Find where the given text appears and provide that cell's center as (x, y) coordinate. 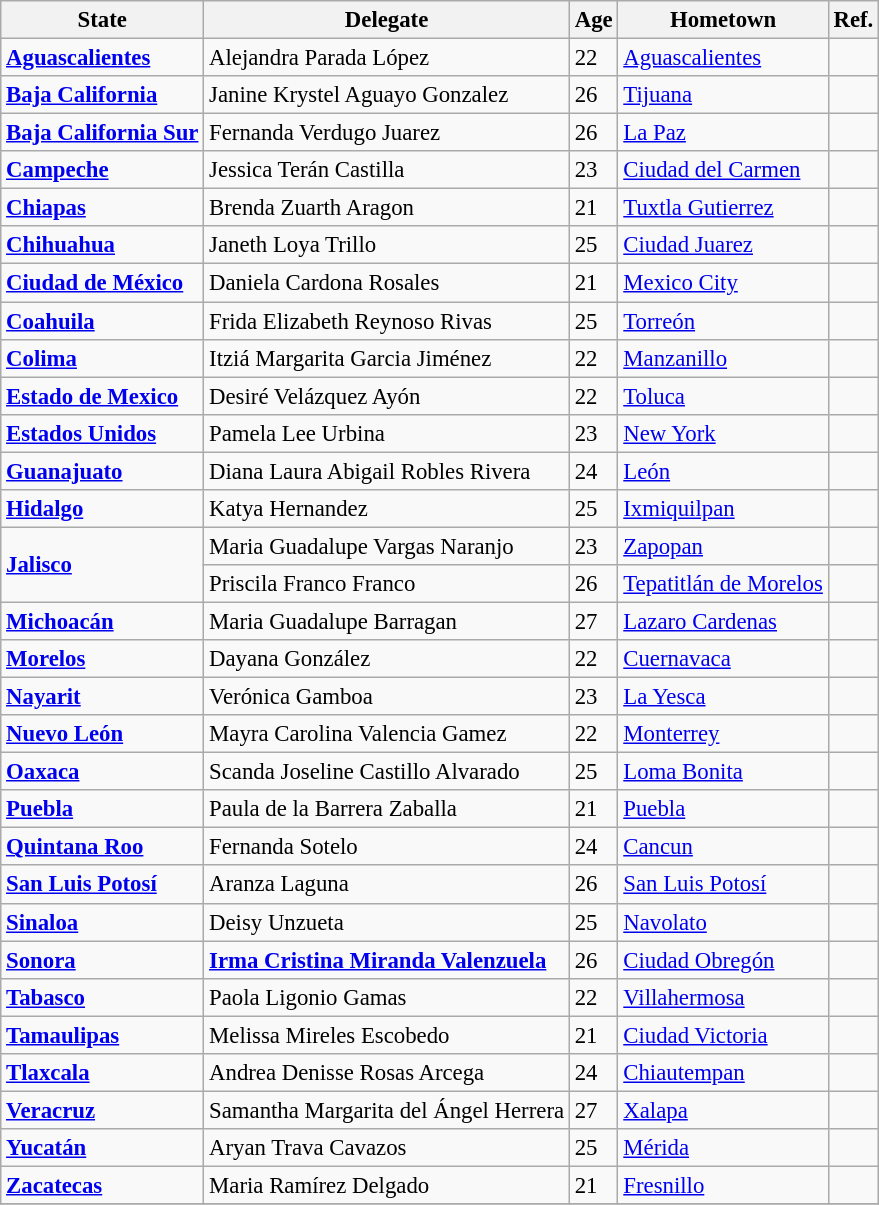
State (102, 20)
Age (594, 20)
Ciudad Juarez (723, 245)
Maria Guadalupe Vargas Naranjo (387, 546)
Itziá Margarita Garcia Jiménez (387, 358)
Priscila Franco Franco (387, 584)
New York (723, 433)
Daniela Cardona Rosales (387, 283)
Ciudad Obregón (723, 960)
Pamela Lee Urbina (387, 433)
Desiré Velázquez Ayón (387, 396)
Toluca (723, 396)
Chihuahua (102, 245)
Paola Ligonio Gamas (387, 997)
Tamaulipas (102, 1035)
Coahuila (102, 321)
Monterrey (723, 734)
León (723, 471)
Maria Ramírez Delgado (387, 1185)
Deisy Unzueta (387, 922)
Torreón (723, 321)
Andrea Denisse Rosas Arcega (387, 1073)
Diana Laura Abigail Robles Rivera (387, 471)
Zapopan (723, 546)
Katya Hernandez (387, 509)
Tlaxcala (102, 1073)
Janine Krystel Aguayo Gonzalez (387, 95)
Melissa Mireles Escobedo (387, 1035)
Ciudad del Carmen (723, 170)
Morelos (102, 659)
Hometown (723, 20)
Maria Guadalupe Barragan (387, 621)
Mexico City (723, 283)
Zacatecas (102, 1185)
Fernanda Sotelo (387, 847)
Cancun (723, 847)
Verónica Gamboa (387, 697)
Ciudad Victoria (723, 1035)
Nuevo León (102, 734)
Sonora (102, 960)
Janeth Loya Trillo (387, 245)
Chiautempan (723, 1073)
Veracruz (102, 1110)
Villahermosa (723, 997)
Alejandra Parada López (387, 58)
Jessica Terán Castilla (387, 170)
Hidalgo (102, 509)
Paula de la Barrera Zaballa (387, 809)
Irma Cristina Miranda Valenzuela (387, 960)
La Yesca (723, 697)
Loma Bonita (723, 772)
Guanajuato (102, 471)
Colima (102, 358)
Ref. (853, 20)
Quintana Roo (102, 847)
La Paz (723, 133)
Cuernavaca (723, 659)
Jalisco (102, 564)
Dayana González (387, 659)
Fernanda Verdugo Juarez (387, 133)
Aranza Laguna (387, 885)
Estado de Mexico (102, 396)
Tuxtla Gutierrez (723, 208)
Tijuana (723, 95)
Campeche (102, 170)
Brenda Zuarth Aragon (387, 208)
Baja California Sur (102, 133)
Oaxaca (102, 772)
Estados Unidos (102, 433)
Mérida (723, 1148)
Nayarit (102, 697)
Frida Elizabeth Reynoso Rivas (387, 321)
Ixmiquilpan (723, 509)
Xalapa (723, 1110)
Manzanillo (723, 358)
Michoacán (102, 621)
Mayra Carolina Valencia Gamez (387, 734)
Scanda Joseline Castillo Alvarado (387, 772)
Samantha Margarita del Ángel Herrera (387, 1110)
Ciudad de México (102, 283)
Tabasco (102, 997)
Delegate (387, 20)
Lazaro Cardenas (723, 621)
Sinaloa (102, 922)
Chiapas (102, 208)
Fresnillo (723, 1185)
Navolato (723, 922)
Aryan Trava Cavazos (387, 1148)
Tepatitlán de Morelos (723, 584)
Baja California (102, 95)
Yucatán (102, 1148)
